Scan for the cell matching the given text and deliver its (X, Y) coordinate at center. 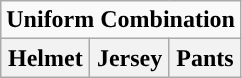
Jersey (130, 58)
Pants (204, 58)
Uniform Combination (121, 20)
Helmet (46, 58)
